Detect which cell encompasses the target text, then output its [X, Y] center coordinate. 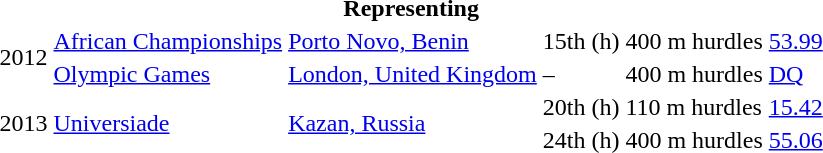
110 m hurdles [694, 107]
Porto Novo, Benin [413, 41]
Olympic Games [168, 74]
London, United Kingdom [413, 74]
– [581, 74]
African Championships [168, 41]
15th (h) [581, 41]
20th (h) [581, 107]
